From the cell containing the given text, extract its center point as (x, y) coordinate. 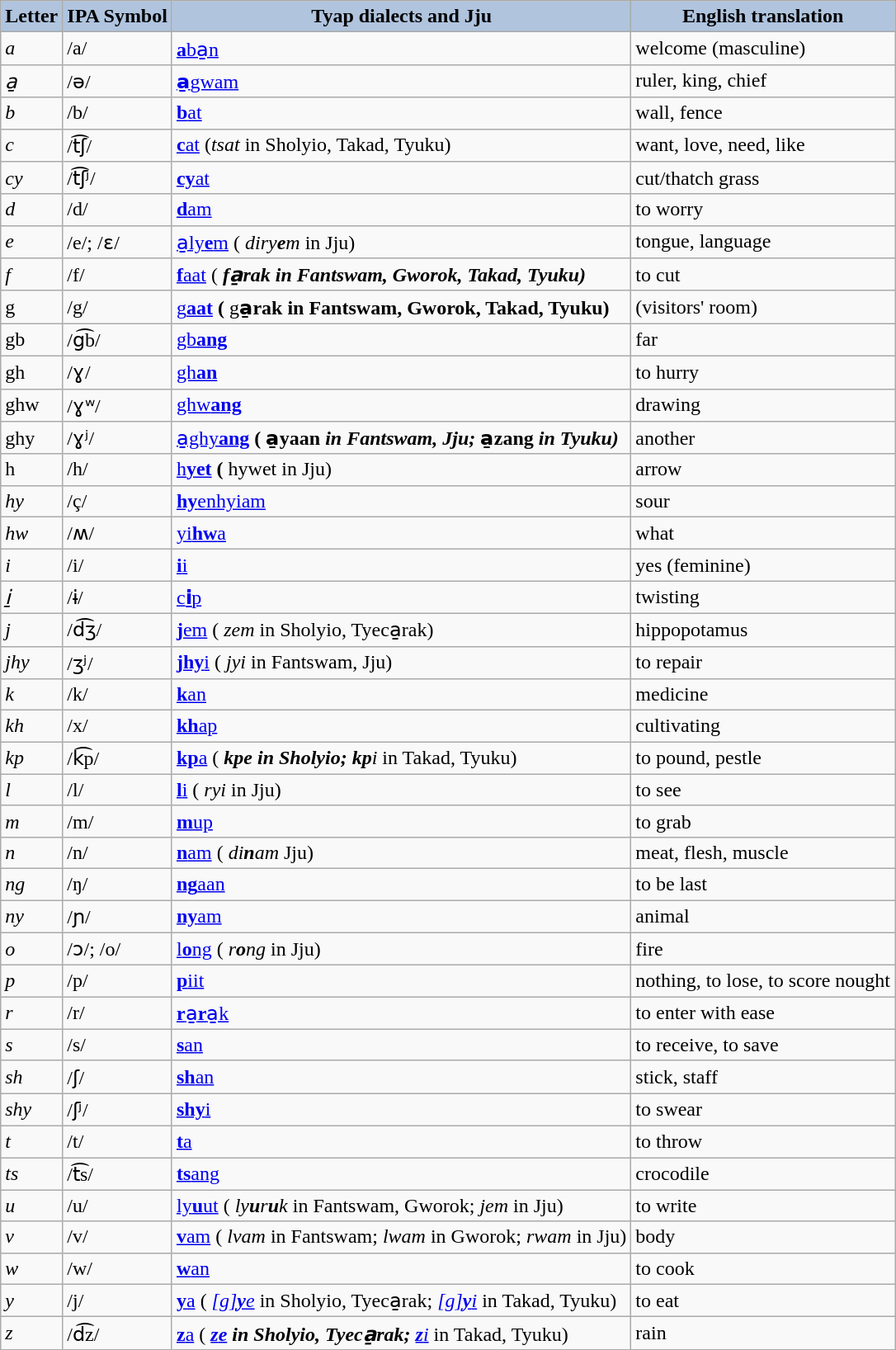
want, love, need, like (763, 145)
another (763, 438)
o (31, 949)
nothing, to lose, to score nought (763, 981)
a̱ghyang ( a̱yaan in Fantswam, Jju; a̱zang in Tyuku) (401, 438)
shyi (401, 1110)
/f/ (117, 275)
ghy (31, 438)
tongue, language (763, 242)
ii (401, 565)
/n/ (117, 852)
yes (feminine) (763, 565)
bat (401, 113)
za ( ze in Sholyio, Tyeca̱rak; zi in Takad, Tyuku) (401, 1333)
long ( rong in Jju) (401, 949)
to throw (763, 1141)
san (401, 1045)
b (31, 113)
cat (tsat in Sholyio, Takad, Tyuku) (401, 145)
z (31, 1333)
a̱lyem ( diryem in Jju) (401, 242)
hyenhyiam (401, 501)
u (31, 1206)
j (31, 630)
gbang (401, 340)
kh (31, 726)
jhy (31, 663)
r (31, 1013)
g (31, 307)
/d͡ʒ/ (117, 630)
fire (763, 949)
/s/ (117, 1045)
faat ( fa̱rak in Fantswam, Gworok, Takad, Tyuku) (401, 275)
/ɨ/ (117, 597)
/v/ (117, 1237)
/ŋ/ (117, 884)
/t/ (117, 1141)
ta (401, 1141)
vam ( lvam in Fantswam; lwam in Gworok; rwam in Jju) (401, 1237)
ng (31, 884)
li ( ryi in Jju) (401, 790)
hippopotamus (763, 630)
to repair (763, 663)
/t͡ʃʲ/ (117, 178)
cyat (401, 178)
ra̱ra̱k (401, 1013)
drawing (763, 405)
rain (763, 1333)
to be last (763, 884)
ghan (401, 372)
kpa ( kpe in Sholyio; kpi in Takad, Tyuku) (401, 758)
wan (401, 1268)
nam ( dinam Jju) (401, 852)
/ʃ/ (117, 1077)
i̱ (31, 597)
gh (31, 372)
/ʍ/ (117, 533)
/t͡ʃ/ (117, 145)
ghw (31, 405)
to enter with ease (763, 1013)
nyam (401, 916)
/ɣʷ/ (117, 405)
Letter (31, 17)
/x/ (117, 726)
l (31, 790)
/u/ (117, 1206)
a̱ (31, 81)
English translation (763, 17)
jem ( zem in Sholyio, Tyeca̱rak) (401, 630)
d (31, 210)
/g͡b/ (117, 340)
to see (763, 790)
tsang (401, 1173)
piit (401, 981)
/j/ (117, 1300)
p (31, 981)
IPA Symbol (117, 17)
/ə/ (117, 81)
t (31, 1141)
/r/ (117, 1013)
to receive, to save (763, 1045)
animal (763, 916)
/w/ (117, 1268)
/e/; /ɛ/ (117, 242)
jhyi ( jyi in Fantswam, Jju) (401, 663)
to hurry (763, 372)
Tyap dialects and Jju (401, 17)
stick, staff (763, 1077)
m (31, 821)
kp (31, 758)
ngaan (401, 884)
medicine (763, 695)
/t͡s/ (117, 1173)
/m/ (117, 821)
v (31, 1237)
/h/ (117, 470)
shy (31, 1110)
(visitors' room) (763, 307)
twisting (763, 597)
aba̱n (401, 49)
k (31, 695)
/b/ (117, 113)
gaat ( ga̱rak in Fantswam, Gworok, Takad, Tyuku) (401, 307)
hyet ( hywet in Jju) (401, 470)
/ʒʲ/ (117, 663)
yihwa (401, 533)
/ç/ (117, 501)
cut/thatch grass (763, 178)
kan (401, 695)
meat, flesh, muscle (763, 852)
w (31, 1268)
ghwang (401, 405)
h (31, 470)
ya ( [g]ye in Sholyio, Tyeca̱rak; [g]yi in Takad, Tyuku) (401, 1300)
to grab (763, 821)
arrow (763, 470)
hw (31, 533)
khap (401, 726)
to cut (763, 275)
/l/ (117, 790)
sh (31, 1077)
to worry (763, 210)
ts (31, 1173)
ny (31, 916)
y (31, 1300)
dam (401, 210)
ruler, king, chief (763, 81)
/p/ (117, 981)
/g/ (117, 307)
a (31, 49)
what (763, 533)
far (763, 340)
n (31, 852)
to swear (763, 1110)
/ɣ/ (117, 372)
/i/ (117, 565)
/ɣʲ/ (117, 438)
ci̱p (401, 597)
/d/ (117, 210)
crocodile (763, 1173)
sour (763, 501)
/ɲ/ (117, 916)
hy (31, 501)
c (31, 145)
/a/ (117, 49)
i (31, 565)
to eat (763, 1300)
a̱gwam (401, 81)
shan (401, 1077)
cy (31, 178)
/ʃʲ/ (117, 1110)
cultivating (763, 726)
body (763, 1237)
s (31, 1045)
mup (401, 821)
/d͡z/ (117, 1333)
lyuut ( lyuruk in Fantswam, Gworok; jem in Jju) (401, 1206)
/ɔ/; /o/ (117, 949)
/k͡p/ (117, 758)
gb (31, 340)
to cook (763, 1268)
welcome (masculine) (763, 49)
wall, fence (763, 113)
/k/ (117, 695)
e (31, 242)
f (31, 275)
to write (763, 1206)
to pound, pestle (763, 758)
